Search for the cell housing the specified text and yield its (x, y) center coordinate. 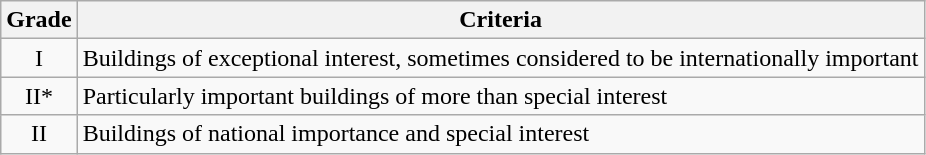
Buildings of exceptional interest, sometimes considered to be internationally important (500, 58)
Particularly important buildings of more than special interest (500, 96)
Buildings of national importance and special interest (500, 134)
II* (39, 96)
Grade (39, 20)
II (39, 134)
Criteria (500, 20)
I (39, 58)
